Pinpoint the cell where the given text exists, returning its [X, Y] midpoint coordinate. 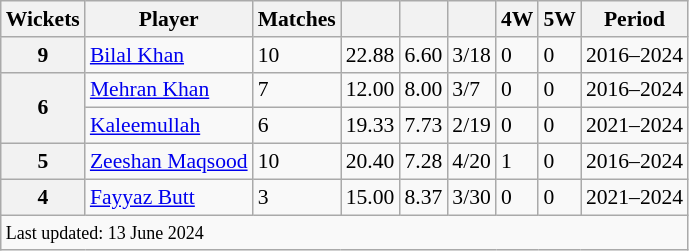
Zeeshan Maqsood [169, 162]
8.00 [423, 90]
7 [297, 90]
3/7 [472, 90]
Player [169, 19]
Period [634, 19]
5 [43, 162]
12.00 [370, 90]
4W [518, 19]
4/20 [472, 162]
3/18 [472, 55]
Kaleemullah [169, 126]
Last updated: 13 June 2024 [344, 233]
Wickets [43, 19]
7.28 [423, 162]
15.00 [370, 197]
5W [560, 19]
9 [43, 55]
Mehran Khan [169, 90]
4 [43, 197]
3 [297, 197]
20.40 [370, 162]
2/19 [472, 126]
3/30 [472, 197]
19.33 [370, 126]
6.60 [423, 55]
7.73 [423, 126]
8.37 [423, 197]
22.88 [370, 55]
Bilal Khan [169, 55]
Fayyaz Butt [169, 197]
Matches [297, 19]
1 [518, 162]
